Extract the [x, y] coordinate from the center of the cell holding the provided text.  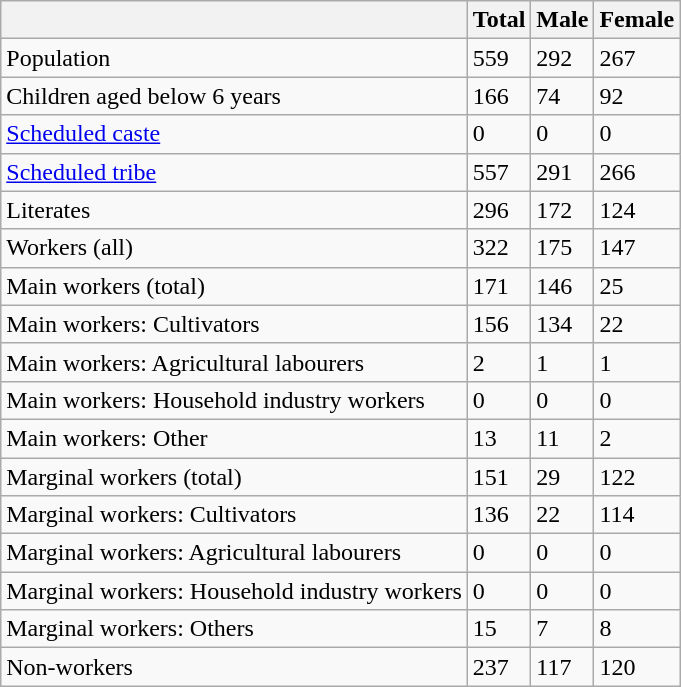
Marginal workers: Household industry workers [234, 591]
11 [562, 438]
117 [562, 667]
291 [562, 172]
136 [499, 515]
92 [637, 96]
292 [562, 58]
134 [562, 324]
Scheduled caste [234, 134]
Main workers: Other [234, 438]
Non-workers [234, 667]
8 [637, 629]
114 [637, 515]
Marginal workers: Cultivators [234, 515]
156 [499, 324]
Main workers: Household industry workers [234, 400]
Marginal workers: Agricultural labourers [234, 553]
Main workers: Agricultural labourers [234, 362]
147 [637, 248]
7 [562, 629]
Workers (all) [234, 248]
Female [637, 20]
267 [637, 58]
237 [499, 667]
Scheduled tribe [234, 172]
166 [499, 96]
29 [562, 477]
13 [499, 438]
172 [562, 210]
Children aged below 6 years [234, 96]
322 [499, 248]
Main workers: Cultivators [234, 324]
Male [562, 20]
266 [637, 172]
25 [637, 286]
296 [499, 210]
559 [499, 58]
175 [562, 248]
Marginal workers (total) [234, 477]
557 [499, 172]
Total [499, 20]
Main workers (total) [234, 286]
74 [562, 96]
120 [637, 667]
122 [637, 477]
124 [637, 210]
Population [234, 58]
151 [499, 477]
Marginal workers: Others [234, 629]
15 [499, 629]
146 [562, 286]
171 [499, 286]
Literates [234, 210]
